Search for the cell housing the specified text and yield its [X, Y] center coordinate. 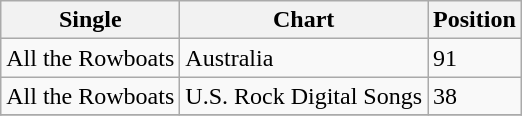
Chart [304, 20]
91 [475, 58]
U.S. Rock Digital Songs [304, 96]
Australia [304, 58]
Position [475, 20]
38 [475, 96]
Single [90, 20]
